From the cell containing the given text, extract its center point as [X, Y] coordinate. 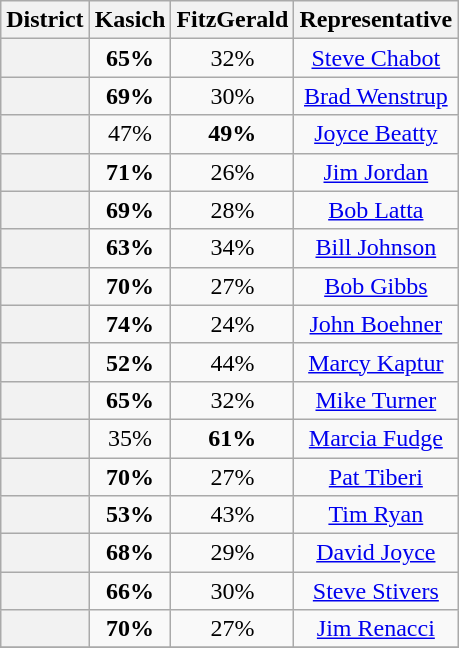
Marcia Fudge [376, 438]
28% [232, 210]
Steve Chabot [376, 58]
71% [130, 172]
63% [130, 248]
Bill Johnson [376, 248]
26% [232, 172]
David Joyce [376, 553]
44% [232, 362]
Mike Turner [376, 400]
35% [130, 438]
68% [130, 553]
John Boehner [376, 324]
49% [232, 134]
Jim Renacci [376, 629]
Representative [376, 20]
Pat Tiberi [376, 477]
Bob Gibbs [376, 286]
74% [130, 324]
District [45, 20]
43% [232, 515]
Steve Stivers [376, 591]
24% [232, 324]
Brad Wenstrup [376, 96]
Bob Latta [376, 210]
34% [232, 248]
Joyce Beatty [376, 134]
47% [130, 134]
Kasich [130, 20]
61% [232, 438]
29% [232, 553]
FitzGerald [232, 20]
Marcy Kaptur [376, 362]
Tim Ryan [376, 515]
Jim Jordan [376, 172]
66% [130, 591]
53% [130, 515]
52% [130, 362]
